Output the [x, y] coordinate of the center of the cell containing the given text.  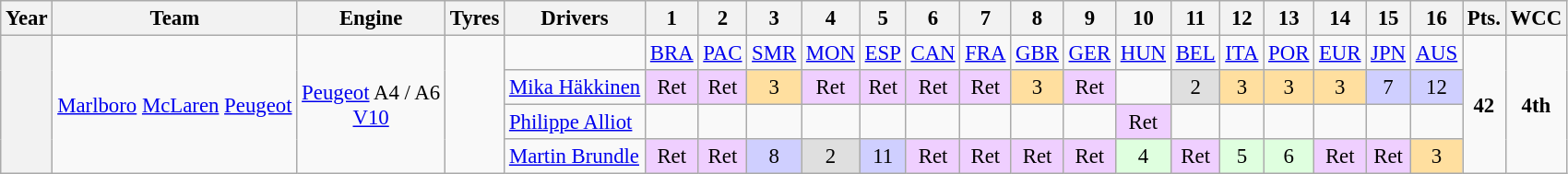
42 [1485, 105]
Drivers [576, 18]
BEL [1195, 53]
9 [1089, 18]
EUR [1340, 53]
FRA [985, 53]
1 [671, 18]
Mika Häkkinen [576, 87]
AUS [1436, 53]
CAN [933, 53]
10 [1143, 18]
Marlboro McLaren Peugeot [175, 105]
Year [27, 18]
4th [1536, 105]
15 [1389, 18]
13 [1289, 18]
Pts. [1485, 18]
Team [175, 18]
Martin Brundle [576, 157]
HUN [1143, 53]
JPN [1389, 53]
Tyres [474, 18]
SMR [775, 53]
BRA [671, 53]
POR [1289, 53]
14 [1340, 18]
GER [1089, 53]
MON [831, 53]
GBR [1037, 53]
Engine [371, 18]
ITA [1241, 53]
PAC [723, 53]
Peugeot A4 / A6V10 [371, 105]
ESP [883, 53]
WCC [1536, 18]
16 [1436, 18]
Philippe Alliot [576, 122]
